Extract the [x, y] coordinate from the center of the cell holding the provided text.  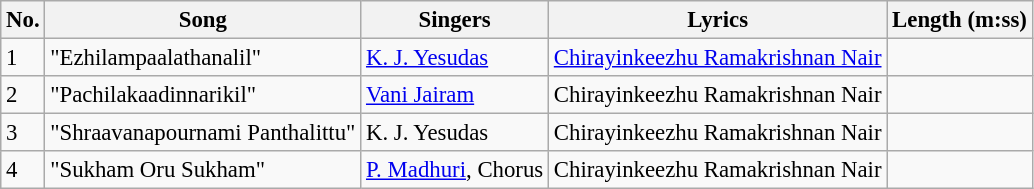
"Sukham Oru Sukham" [203, 170]
P. Madhuri, Chorus [455, 170]
"Shraavanapournami Panthalittu" [203, 133]
1 [23, 58]
Length (m:ss) [960, 20]
Lyrics [718, 20]
"Ezhilampaalathanalil" [203, 58]
3 [23, 133]
Song [203, 20]
Singers [455, 20]
Vani Jairam [455, 95]
2 [23, 95]
No. [23, 20]
4 [23, 170]
"Pachilakaadinnarikil" [203, 95]
